Search for the cell housing the specified text and yield its (X, Y) center coordinate. 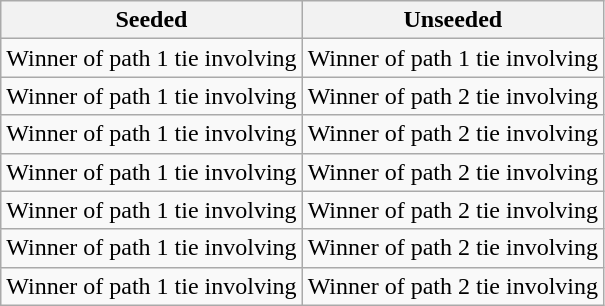
Unseeded (452, 20)
Seeded (152, 20)
